Return the (x, y) coordinate for the center point of the cell that contains the specified text.  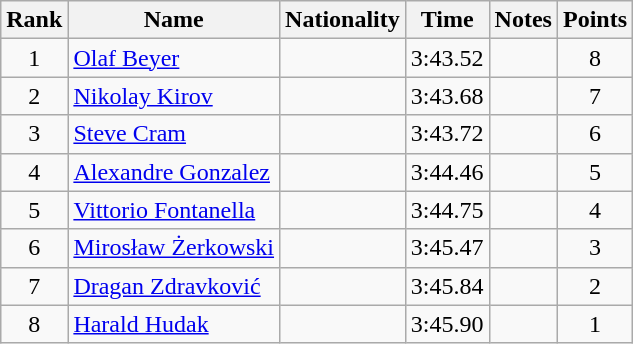
Nikolay Kirov (174, 96)
3:43.68 (447, 96)
Vittorio Fontanella (174, 210)
3:45.90 (447, 324)
Harald Hudak (174, 324)
Name (174, 20)
3:45.84 (447, 286)
Alexandre Gonzalez (174, 172)
3:43.72 (447, 134)
Notes (523, 20)
3:44.75 (447, 210)
Time (447, 20)
Olaf Beyer (174, 58)
Points (594, 20)
3:45.47 (447, 248)
Steve Cram (174, 134)
Dragan Zdravković (174, 286)
Nationality (343, 20)
3:43.52 (447, 58)
3:44.46 (447, 172)
Rank (34, 20)
Mirosław Żerkowski (174, 248)
